Locate the cell with the specified text and output its [x, y] center coordinate. 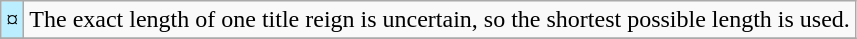
The exact length of one title reign is uncertain, so the shortest possible length is used. [440, 20]
¤ [12, 20]
